Return [x, y] of the center of cell containing provided text 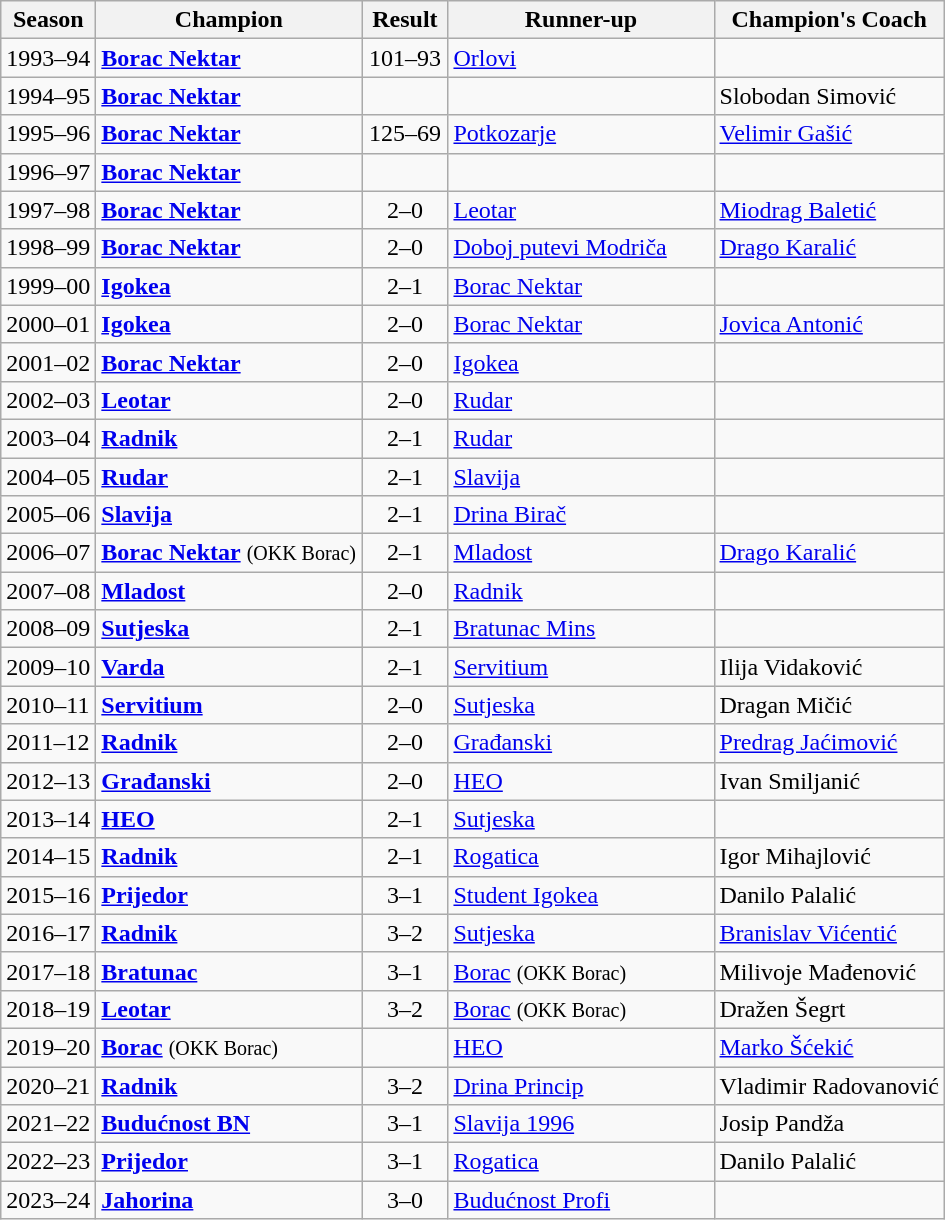
2013–14 [48, 819]
1995–96 [48, 134]
Dražen Šegrt [829, 1009]
Doboj putevi Modriča [581, 248]
Slavija 1996 [581, 1124]
Drina Princip [581, 1085]
1999–00 [48, 286]
Drina Birač [581, 515]
2016–17 [48, 933]
Varda [229, 667]
Josip Pandža [829, 1124]
Orlovi [581, 58]
3–0 [405, 1200]
2012–13 [48, 781]
Ilija Vidaković [829, 667]
1998–99 [48, 248]
Jovica Antonić [829, 324]
2021–22 [48, 1124]
Branislav Vićentić [829, 933]
Champion's Coach [829, 20]
Budućnost Profi [581, 1200]
Jahorina [229, 1200]
Ivan Smiljanić [829, 781]
2009–10 [48, 667]
Result [405, 20]
2007–08 [48, 591]
1993–94 [48, 58]
Igor Mihajlović [829, 857]
2019–20 [48, 1047]
Slobodan Simović [829, 96]
Student Igokea [581, 895]
2022–23 [48, 1162]
2020–21 [48, 1085]
Marko Šćekić [829, 1047]
Bratunac [229, 971]
2023–24 [48, 1200]
1994–95 [48, 96]
Milivoje Mađenović [829, 971]
2005–06 [48, 515]
2015–16 [48, 895]
Runner-up [581, 20]
2010–11 [48, 705]
1996–97 [48, 172]
2003–04 [48, 438]
2006–07 [48, 553]
2004–05 [48, 477]
Vladimir Radovanović [829, 1085]
Dragan Mičić [829, 705]
Miodrag Baletić [829, 210]
Borac Nektar (OKK Borac) [229, 553]
1997–98 [48, 210]
Velimir Gašić [829, 134]
125–69 [405, 134]
Bratunac Mins [581, 629]
2011–12 [48, 743]
2017–18 [48, 971]
2014–15 [48, 857]
Potkozarje [581, 134]
2000–01 [48, 324]
2001–02 [48, 362]
2018–19 [48, 1009]
2002–03 [48, 400]
Champion [229, 20]
Budućnost BN [229, 1124]
2008–09 [48, 629]
Predrag Jaćimović [829, 743]
101–93 [405, 58]
Season [48, 20]
